Scan for the cell matching the given text and deliver its (x, y) coordinate at center. 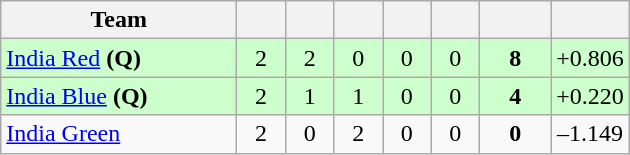
+0.220 (590, 96)
8 (516, 58)
India Blue (Q) (119, 96)
–1.149 (590, 134)
4 (516, 96)
India Green (119, 134)
Team (119, 20)
India Red (Q) (119, 58)
+0.806 (590, 58)
